Extract the (X, Y) coordinate from the center of the cell holding the provided text.  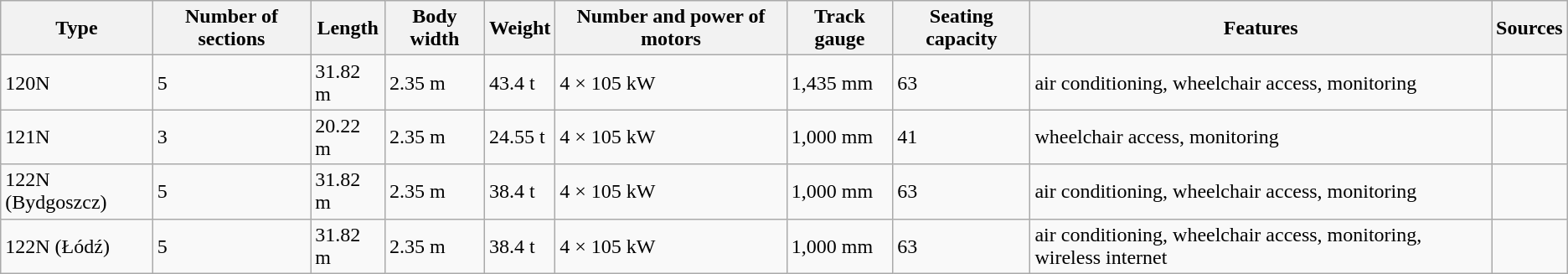
Seating capacity (962, 28)
122N (Łódź) (77, 246)
Type (77, 28)
Length (348, 28)
3 (231, 137)
Track gauge (839, 28)
120N (77, 82)
Number of sections (231, 28)
41 (962, 137)
air conditioning, wheelchair access, monitoring, wireless internet (1261, 246)
Body width (436, 28)
1,435 mm (839, 82)
wheelchair access, monitoring (1261, 137)
Weight (519, 28)
122N (Bydgoszcz) (77, 191)
43.4 t (519, 82)
Sources (1529, 28)
121N (77, 137)
20.22 m (348, 137)
24.55 t (519, 137)
Number and power of motors (671, 28)
Features (1261, 28)
